For the text-containing cell, return its midpoint in (X, Y) coordinate format. 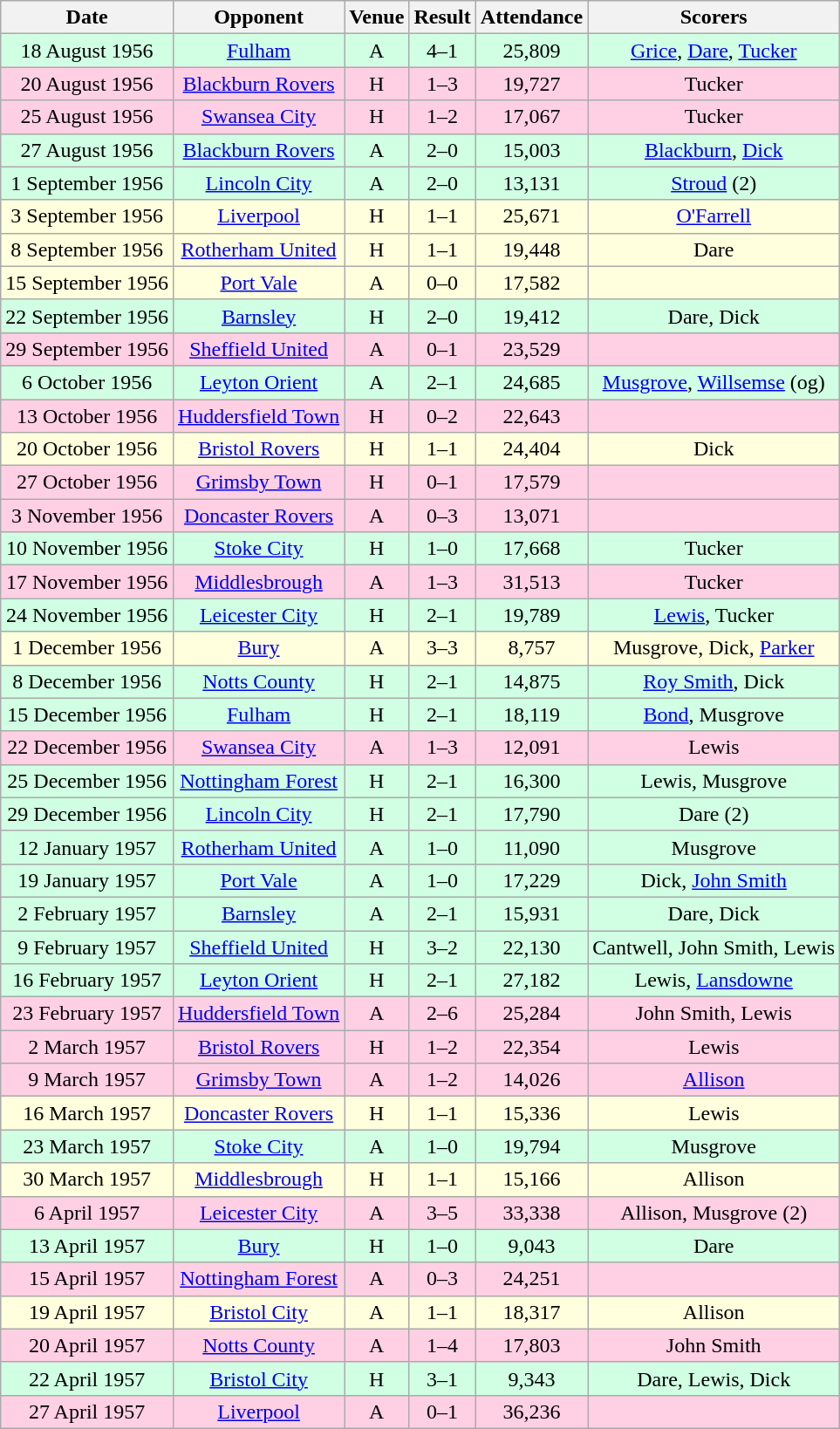
13 April 1957 (87, 1246)
John Smith (714, 1345)
14,875 (531, 681)
16 February 1957 (87, 981)
19,794 (531, 1146)
Dick, John Smith (714, 880)
19,412 (531, 316)
22,130 (531, 947)
18 August 1956 (87, 51)
27 April 1957 (87, 1412)
Lewis, Lansdowne (714, 981)
3 September 1956 (87, 216)
22 December 1956 (87, 748)
15,931 (531, 913)
Attendance (531, 17)
24,251 (531, 1279)
Dick (714, 449)
8,757 (531, 648)
24 November 1956 (87, 615)
3–2 (442, 947)
4–1 (442, 51)
19 April 1957 (87, 1312)
19,727 (531, 84)
Result (442, 17)
25,809 (531, 51)
36,236 (531, 1412)
13 October 1956 (87, 416)
15,166 (531, 1179)
31,513 (531, 582)
19,448 (531, 250)
15 September 1956 (87, 283)
Roy Smith, Dick (714, 681)
6 October 1956 (87, 382)
23 March 1957 (87, 1146)
20 August 1956 (87, 84)
10 November 1956 (87, 549)
8 December 1956 (87, 681)
22 September 1956 (87, 316)
John Smith, Lewis (714, 1014)
25,284 (531, 1014)
O'Farrell (714, 216)
Stroud (2) (714, 183)
1 December 1956 (87, 648)
23,529 (531, 349)
18,317 (531, 1312)
33,338 (531, 1213)
2 March 1957 (87, 1047)
13,131 (531, 183)
22 April 1957 (87, 1378)
17,229 (531, 880)
Dare, Lewis, Dick (714, 1378)
19,789 (531, 615)
17,582 (531, 283)
3–5 (442, 1213)
25 August 1956 (87, 117)
18,119 (531, 714)
16,300 (531, 781)
17 November 1956 (87, 582)
13,071 (531, 516)
12,091 (531, 748)
24,685 (531, 382)
27 August 1956 (87, 150)
2–6 (442, 1014)
1 September 1956 (87, 183)
17,579 (531, 482)
23 February 1957 (87, 1014)
30 March 1957 (87, 1179)
3–1 (442, 1378)
9 February 1957 (87, 947)
9,043 (531, 1246)
2 February 1957 (87, 913)
25 December 1956 (87, 781)
22,354 (531, 1047)
15 April 1957 (87, 1279)
Musgrove, Willsemse (og) (714, 382)
9,343 (531, 1378)
12 January 1957 (87, 847)
22,643 (531, 416)
3 November 1956 (87, 516)
29 September 1956 (87, 349)
3–3 (442, 648)
20 April 1957 (87, 1345)
6 April 1957 (87, 1213)
Lewis, Tucker (714, 615)
8 September 1956 (87, 250)
17,803 (531, 1345)
14,026 (531, 1080)
Opponent (258, 17)
0–2 (442, 416)
0–0 (442, 283)
Bond, Musgrove (714, 714)
27 October 1956 (87, 482)
Venue (377, 17)
Blackburn, Dick (714, 150)
20 October 1956 (87, 449)
Scorers (714, 17)
Cantwell, John Smith, Lewis (714, 947)
17,790 (531, 814)
Date (87, 17)
9 March 1957 (87, 1080)
Allison, Musgrove (2) (714, 1213)
17,067 (531, 117)
15,336 (531, 1113)
15,003 (531, 150)
1–4 (442, 1345)
15 December 1956 (87, 714)
Lewis, Musgrove (714, 781)
11,090 (531, 847)
29 December 1956 (87, 814)
25,671 (531, 216)
Dare (2) (714, 814)
Musgrove, Dick, Parker (714, 648)
19 January 1957 (87, 880)
17,668 (531, 549)
Grice, Dare, Tucker (714, 51)
24,404 (531, 449)
16 March 1957 (87, 1113)
27,182 (531, 981)
